Detect which cell encompasses the target text, then output its [x, y] center coordinate. 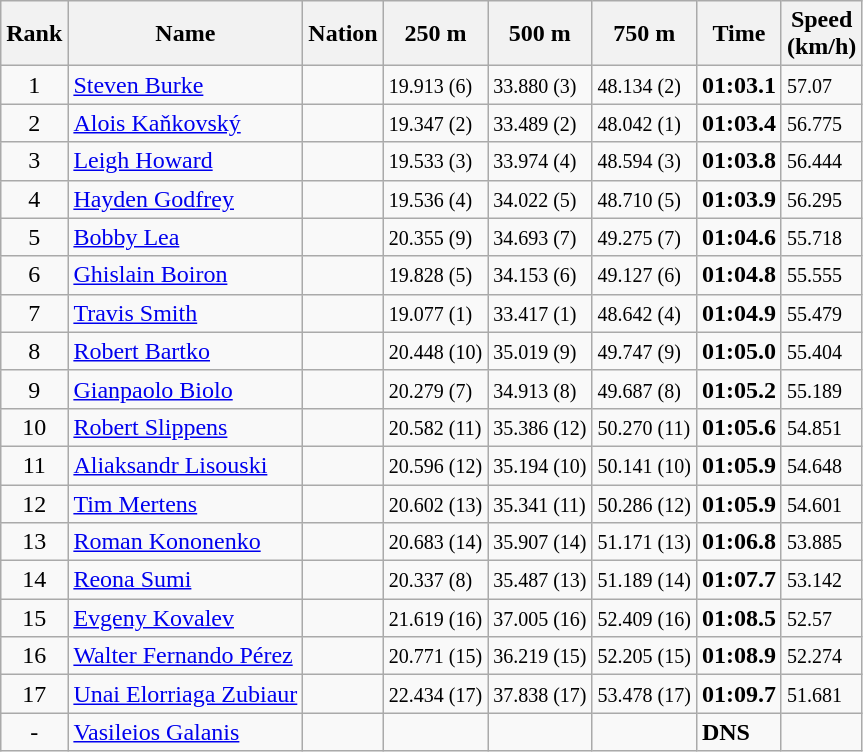
Gianpaolo Biolo [186, 389]
35.386 (12) [540, 427]
51.171 (13) [644, 542]
35.487 (13) [540, 580]
4 [34, 199]
20.596 (12) [435, 465]
5 [34, 237]
22.434 (17) [435, 694]
51.189 (14) [644, 580]
56.444 [821, 161]
Leigh Howard [186, 161]
01:08.9 [738, 656]
33.417 (1) [540, 313]
13 [34, 542]
19.536 (4) [435, 199]
250 m [435, 34]
Name [186, 34]
34.693 (7) [540, 237]
54.648 [821, 465]
2 [34, 123]
34.153 (6) [540, 275]
01:07.7 [738, 580]
55.555 [821, 275]
01:05.6 [738, 427]
01:06.8 [738, 542]
21.619 (16) [435, 618]
56.295 [821, 199]
19.077 (1) [435, 313]
19.913 (6) [435, 85]
8 [34, 351]
33.974 (4) [540, 161]
54.851 [821, 427]
34.913 (8) [540, 389]
11 [34, 465]
19.828 (5) [435, 275]
Robert Slippens [186, 427]
Vasileios Galanis [186, 732]
49.747 (9) [644, 351]
52.409 (16) [644, 618]
48.042 (1) [644, 123]
53.142 [821, 580]
Bobby Lea [186, 237]
53.885 [821, 542]
55.718 [821, 237]
52.57 [821, 618]
750 m [644, 34]
36.219 (15) [540, 656]
20.337 (8) [435, 580]
1 [34, 85]
12 [34, 503]
33.880 (3) [540, 85]
01:08.5 [738, 618]
49.127 (6) [644, 275]
20.355 (9) [435, 237]
01:04.9 [738, 313]
35.341 (11) [540, 503]
35.019 (9) [540, 351]
Hayden Godfrey [186, 199]
- [34, 732]
01:04.8 [738, 275]
10 [34, 427]
48.594 (3) [644, 161]
DNS [738, 732]
Reona Sumi [186, 580]
49.687 (8) [644, 389]
55.404 [821, 351]
34.022 (5) [540, 199]
Roman Kononenko [186, 542]
Robert Bartko [186, 351]
50.270 (11) [644, 427]
7 [34, 313]
01:03.8 [738, 161]
35.194 (10) [540, 465]
01:03.9 [738, 199]
Nation [343, 34]
01:05.2 [738, 389]
Travis Smith [186, 313]
Ghislain Boiron [186, 275]
20.683 (14) [435, 542]
48.642 (4) [644, 313]
52.274 [821, 656]
20.602 (13) [435, 503]
14 [34, 580]
01:09.7 [738, 694]
Tim Mertens [186, 503]
19.533 (3) [435, 161]
51.681 [821, 694]
Speed(km/h) [821, 34]
20.582 (11) [435, 427]
54.601 [821, 503]
6 [34, 275]
37.838 (17) [540, 694]
Steven Burke [186, 85]
35.907 (14) [540, 542]
17 [34, 694]
55.479 [821, 313]
01:03.4 [738, 123]
Aliaksandr Lisouski [186, 465]
52.205 (15) [644, 656]
500 m [540, 34]
15 [34, 618]
33.489 (2) [540, 123]
19.347 (2) [435, 123]
37.005 (16) [540, 618]
Time [738, 34]
Rank [34, 34]
16 [34, 656]
Unai Elorriaga Zubiaur [186, 694]
20.448 (10) [435, 351]
48.134 (2) [644, 85]
9 [34, 389]
3 [34, 161]
50.286 (12) [644, 503]
Alois Kaňkovský [186, 123]
01:05.0 [738, 351]
20.771 (15) [435, 656]
56.775 [821, 123]
53.478 (17) [644, 694]
01:04.6 [738, 237]
48.710 (5) [644, 199]
Evgeny Kovalev [186, 618]
20.279 (7) [435, 389]
57.07 [821, 85]
Walter Fernando Pérez [186, 656]
49.275 (7) [644, 237]
50.141 (10) [644, 465]
55.189 [821, 389]
01:03.1 [738, 85]
